Determine the [x, y] coordinate at the center of the cell enclosing the given text.  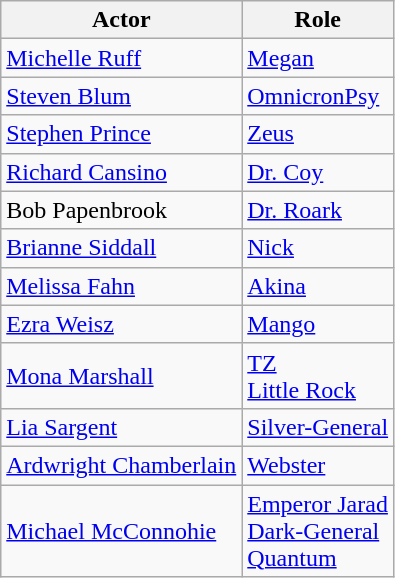
Webster [318, 465]
Stephen Prince [122, 134]
Akina [318, 286]
Michelle Ruff [122, 58]
Ardwright Chamberlain [122, 465]
Melissa Fahn [122, 286]
Dr. Roark [318, 210]
Emperor JaradDark-GeneralQuantum [318, 530]
Bob Papenbrook [122, 210]
TZLittle Rock [318, 376]
Brianne Siddall [122, 248]
Mango [318, 324]
Dr. Coy [318, 172]
Actor [122, 20]
Richard Cansino [122, 172]
Zeus [318, 134]
Lia Sargent [122, 427]
Mona Marshall [122, 376]
OmnicronPsy [318, 96]
Ezra Weisz [122, 324]
Role [318, 20]
Michael McConnohie [122, 530]
Steven Blum [122, 96]
Silver-General [318, 427]
Nick [318, 248]
Megan [318, 58]
